Search for the cell housing the specified text and yield its (X, Y) center coordinate. 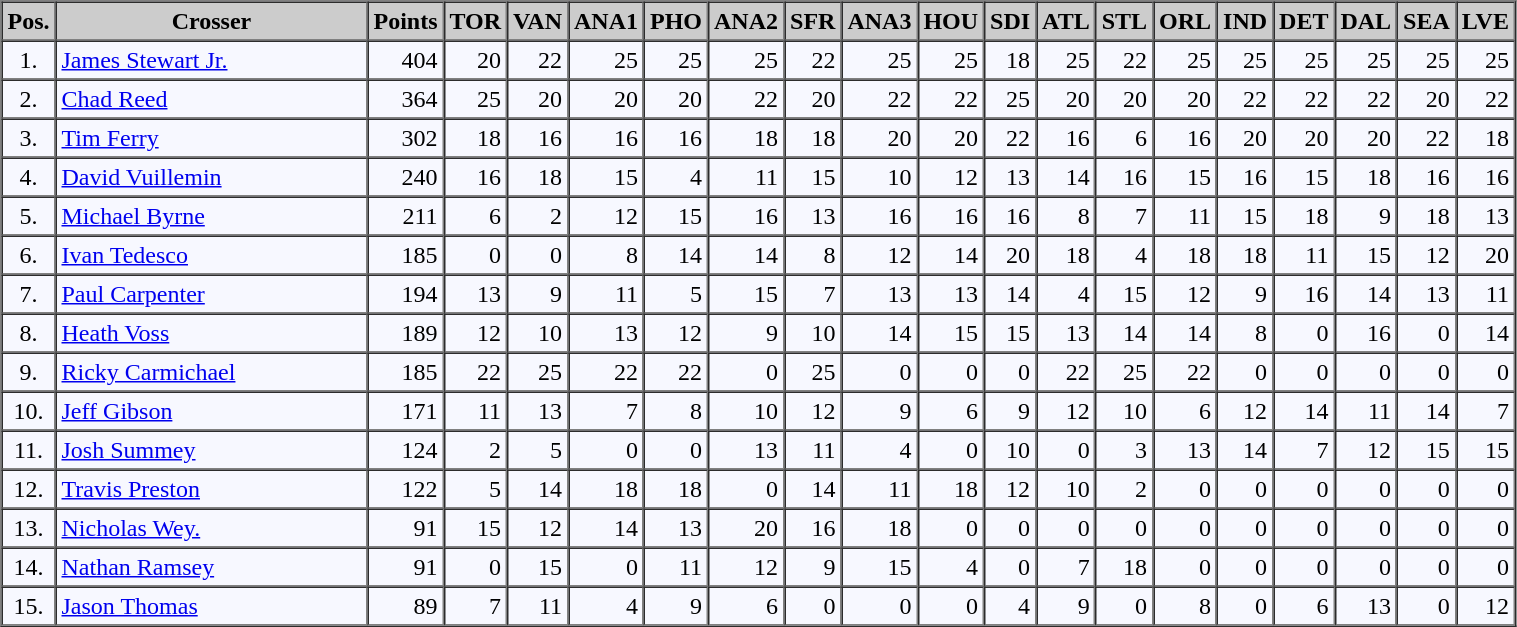
IND (1245, 22)
404 (406, 60)
122 (406, 490)
ANA1 (606, 22)
Crosser (212, 22)
Ricky Carmichael (212, 372)
11. (29, 450)
3 (1124, 450)
302 (406, 138)
8. (29, 334)
ATL (1066, 22)
13. (29, 528)
6. (29, 256)
15. (29, 606)
Nathan Ramsey (212, 568)
Tim Ferry (212, 138)
12. (29, 490)
SFR (812, 22)
Josh Summey (212, 450)
240 (406, 178)
ORL (1185, 22)
14. (29, 568)
ANA3 (879, 22)
STL (1124, 22)
189 (406, 334)
TOR (476, 22)
DET (1304, 22)
5. (29, 216)
Jason Thomas (212, 606)
Heath Voss (212, 334)
211 (406, 216)
171 (406, 412)
LVE (1486, 22)
Chad Reed (212, 100)
Jeff Gibson (212, 412)
SDI (1010, 22)
Pos. (29, 22)
ANA2 (746, 22)
89 (406, 606)
Paul Carpenter (212, 294)
10. (29, 412)
Michael Byrne (212, 216)
SEA (1426, 22)
7. (29, 294)
124 (406, 450)
Travis Preston (212, 490)
Ivan Tedesco (212, 256)
194 (406, 294)
David Vuillemin (212, 178)
9. (29, 372)
DAL (1366, 22)
James Stewart Jr. (212, 60)
PHO (676, 22)
Points (406, 22)
1. (29, 60)
3. (29, 138)
4. (29, 178)
364 (406, 100)
VAN (538, 22)
2. (29, 100)
Nicholas Wey. (212, 528)
HOU (950, 22)
